For the text-containing cell, return its midpoint in [X, Y] coordinate format. 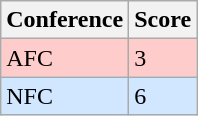
6 [163, 96]
3 [163, 58]
Conference [65, 20]
Score [163, 20]
AFC [65, 58]
NFC [65, 96]
